Capture the cell that displays the provided text and extract its (x, y) central coordinate. 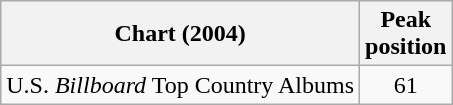
61 (406, 85)
U.S. Billboard Top Country Albums (180, 85)
Peakposition (406, 34)
Chart (2004) (180, 34)
